Locate the cell with the specified text and output its [x, y] center coordinate. 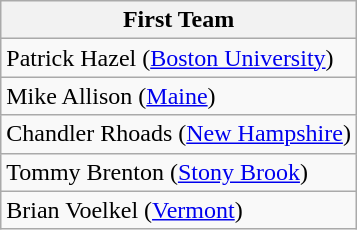
Tommy Brenton (Stony Brook) [179, 172]
Mike Allison (Maine) [179, 96]
First Team [179, 20]
Chandler Rhoads (New Hampshire) [179, 134]
Brian Voelkel (Vermont) [179, 210]
Patrick Hazel (Boston University) [179, 58]
